From the cell containing the given text, extract its center point as (X, Y) coordinate. 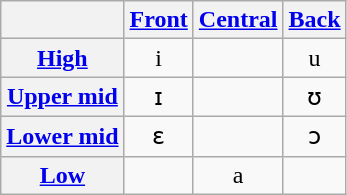
ɔ (314, 136)
ɪ (158, 97)
Low (62, 175)
Upper mid (62, 97)
Front (158, 20)
High (62, 58)
Lower mid (62, 136)
ɛ (158, 136)
Central (238, 20)
ʊ (314, 97)
i (158, 58)
a (238, 175)
Back (314, 20)
u (314, 58)
